Find where the given text appears and provide that cell's center as (x, y) coordinate. 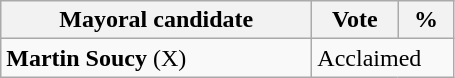
Martin Soucy (X) (156, 58)
Acclaimed (383, 58)
% (426, 20)
Vote (355, 20)
Mayoral candidate (156, 20)
